Provide the (x, y) coordinate of the cell's center where the given text is located.  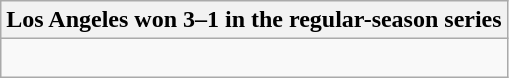
Los Angeles won 3–1 in the regular-season series (254, 20)
